Search for the cell housing the specified text and yield its [X, Y] center coordinate. 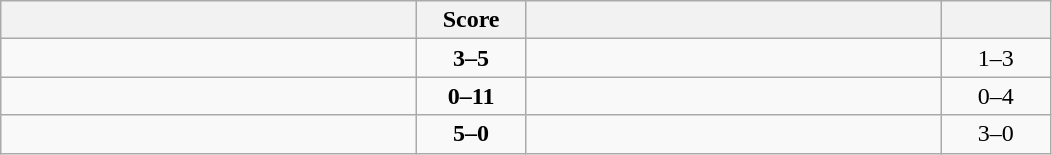
3–0 [996, 134]
0–4 [996, 96]
0–11 [472, 96]
3–5 [472, 58]
5–0 [472, 134]
1–3 [996, 58]
Score [472, 20]
